Extract the (X, Y) coordinate from the center of the cell holding the provided text.  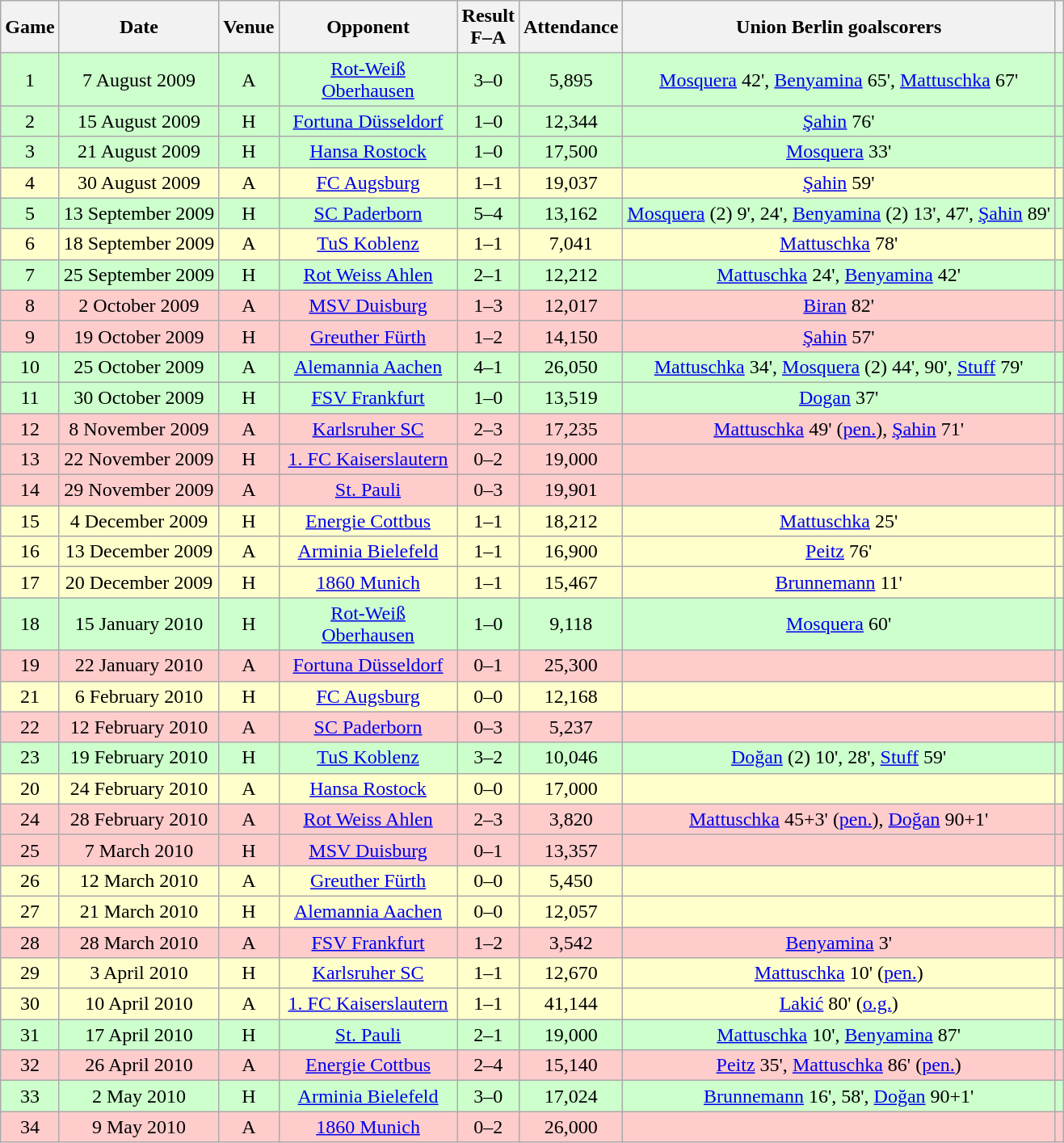
23 (30, 758)
3 April 2010 (139, 973)
14 (30, 490)
24 February 2010 (139, 788)
25,300 (570, 666)
20 (30, 788)
26 (30, 880)
Game (30, 27)
15,467 (570, 582)
Mattuschka 49' (pen.), Şahin 71' (839, 429)
Mattuschka 45+3' (pen.), Doğan 90+1' (839, 819)
22 (30, 727)
15,140 (570, 1065)
9 (30, 336)
12,670 (570, 973)
15 January 2010 (139, 624)
33 (30, 1096)
22 November 2009 (139, 460)
28 February 2010 (139, 819)
14,150 (570, 336)
27 (30, 911)
19 February 2010 (139, 758)
2 (30, 121)
10 (30, 367)
Mosquera (2) 9', 24', Benyamina (2) 13', 47', Şahin 89' (839, 213)
13,162 (570, 213)
17,500 (570, 152)
25 (30, 850)
12 (30, 429)
Date (139, 27)
4–1 (488, 367)
12,017 (570, 305)
5–4 (488, 213)
Şahin 59' (839, 183)
Lakić 80' (o.g.) (839, 1004)
1–3 (488, 305)
29 (30, 973)
17 April 2010 (139, 1035)
4 December 2009 (139, 521)
Mosquera 60' (839, 624)
Mattuschka 78' (839, 244)
7,041 (570, 244)
Mattuschka 25' (839, 521)
30 October 2009 (139, 397)
34 (30, 1127)
12,168 (570, 696)
8 November 2009 (139, 429)
5,450 (570, 880)
16 (30, 552)
12,212 (570, 275)
Attendance (570, 27)
5,895 (570, 79)
Mattuschka 10' (pen.) (839, 973)
16,900 (570, 552)
Dogan 37' (839, 397)
19,037 (570, 183)
26,050 (570, 367)
19,901 (570, 490)
Benyamina 3' (839, 943)
21 March 2010 (139, 911)
24 (30, 819)
6 February 2010 (139, 696)
3 (30, 152)
3–2 (488, 758)
20 December 2009 (139, 582)
9,118 (570, 624)
11 (30, 397)
22 January 2010 (139, 666)
18 (30, 624)
Şahin 76' (839, 121)
10 April 2010 (139, 1004)
32 (30, 1065)
30 (30, 1004)
Mattuschka 34', Mosquera (2) 44', 90', Stuff 79' (839, 367)
21 August 2009 (139, 152)
Venue (249, 27)
18,212 (570, 521)
17,235 (570, 429)
15 August 2009 (139, 121)
12 March 2010 (139, 880)
17,024 (570, 1096)
12,057 (570, 911)
6 (30, 244)
Peitz 76' (839, 552)
Opponent (368, 27)
25 October 2009 (139, 367)
Union Berlin goalscorers (839, 27)
13,519 (570, 397)
26 April 2010 (139, 1065)
12 February 2010 (139, 727)
28 (30, 943)
3,820 (570, 819)
Mattuschka 24', Benyamina 42' (839, 275)
21 (30, 696)
30 August 2009 (139, 183)
Mattuschka 10', Benyamina 87' (839, 1035)
29 November 2009 (139, 490)
26,000 (570, 1127)
19 October 2009 (139, 336)
Mosquera 33' (839, 152)
31 (30, 1035)
19 (30, 666)
7 (30, 275)
2 October 2009 (139, 305)
13,357 (570, 850)
5 (30, 213)
41,144 (570, 1004)
Brunnemann 11' (839, 582)
2 May 2010 (139, 1096)
13 December 2009 (139, 552)
13 (30, 460)
1 (30, 79)
28 March 2010 (139, 943)
5,237 (570, 727)
7 August 2009 (139, 79)
15 (30, 521)
4 (30, 183)
3,542 (570, 943)
13 September 2009 (139, 213)
17,000 (570, 788)
10,046 (570, 758)
9 May 2010 (139, 1127)
12,344 (570, 121)
Mosquera 42', Benyamina 65', Mattuschka 67' (839, 79)
Şahin 57' (839, 336)
7 March 2010 (139, 850)
17 (30, 582)
Doğan (2) 10', 28', Stuff 59' (839, 758)
8 (30, 305)
2–4 (488, 1065)
Brunnemann 16', 58', Doğan 90+1' (839, 1096)
Peitz 35', Mattuschka 86' (pen.) (839, 1065)
25 September 2009 (139, 275)
18 September 2009 (139, 244)
ResultF–A (488, 27)
Biran 82' (839, 305)
